From the cell containing the given text, extract its center point as [x, y] coordinate. 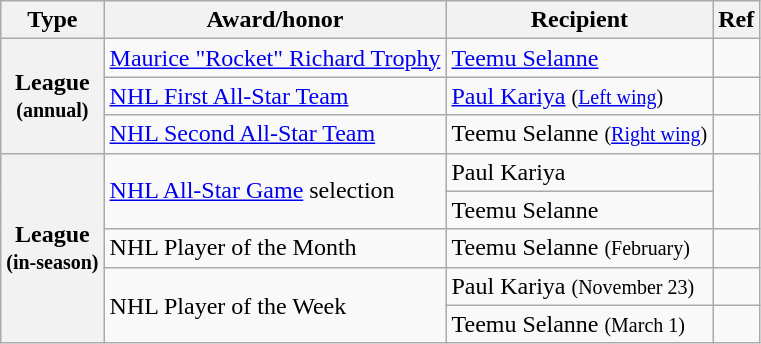
Paul Kariya [580, 172]
League(in-season) [52, 248]
Teemu Selanne (February) [580, 248]
Teemu Selanne (March 1) [580, 324]
Recipient [580, 20]
NHL First All-Star Team [275, 96]
Award/honor [275, 20]
Ref [736, 20]
NHL Player of the Month [275, 248]
NHL Player of the Week [275, 305]
League(annual) [52, 96]
Maurice "Rocket" Richard Trophy [275, 58]
NHL Second All-Star Team [275, 134]
Paul Kariya (Left wing) [580, 96]
Paul Kariya (November 23) [580, 286]
Type [52, 20]
Teemu Selanne (Right wing) [580, 134]
NHL All-Star Game selection [275, 191]
